Identify which cell holds the provided text, then report its (x, y) central coordinate. 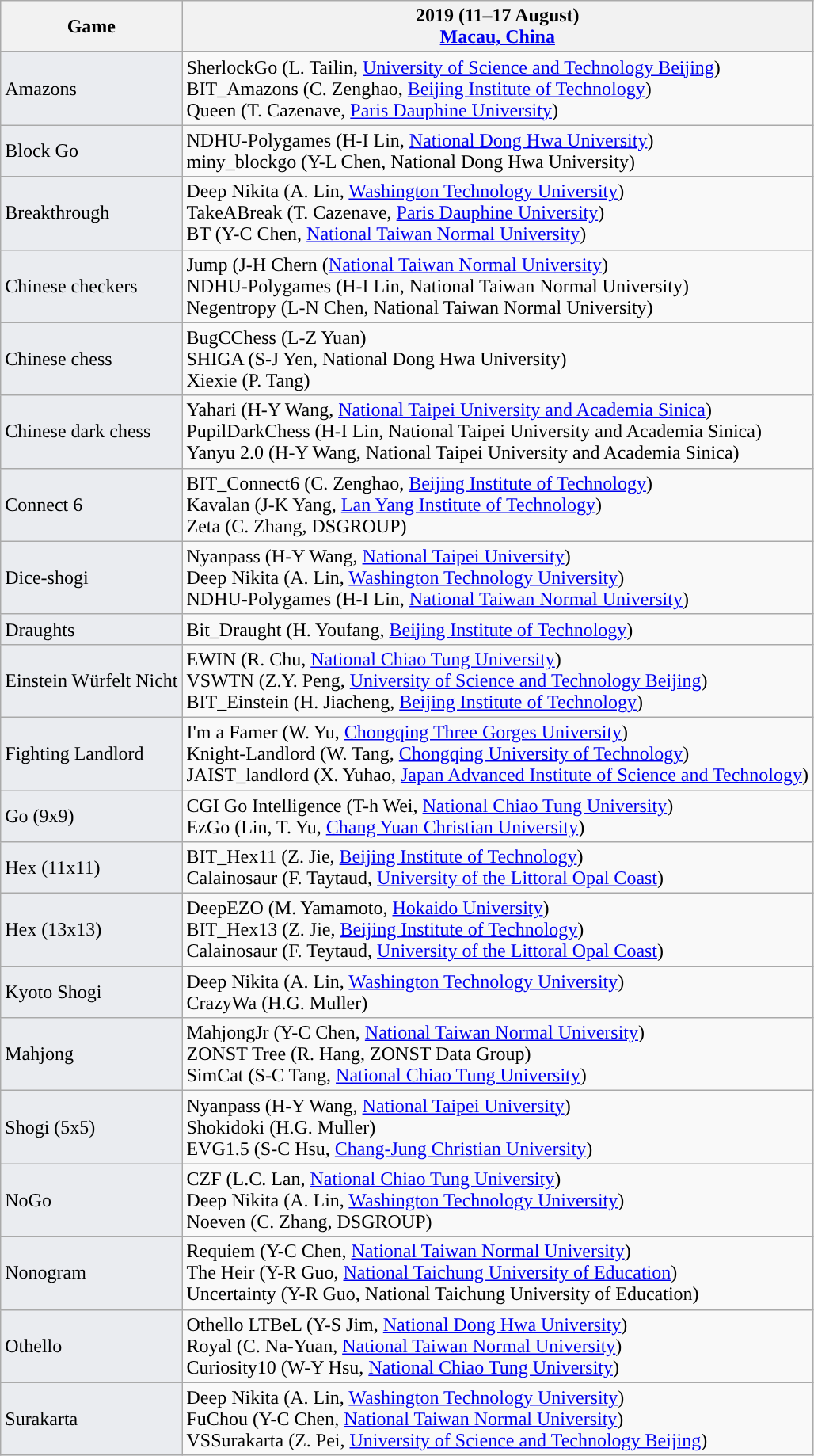
Surakarta (92, 1419)
Fighting Landlord (92, 753)
CGI Go Intelligence (T-h Wei, National Chiao Tung University) EzGo (Lin, T. Yu, Chang Yuan Christian University) (497, 816)
Bit_Draught (H. Youfang, Beijing Institute of Technology) (497, 629)
Connect 6 (92, 505)
Chinese dark chess (92, 432)
CZF (L.C. Lan, National Chiao Tung University) Deep Nikita (A. Lin, Washington Technology University) Noeven (C. Zhang, DSGROUP) (497, 1200)
Einstein Würfelt Nicht (92, 680)
Amazons (92, 89)
Nonogram (92, 1273)
BIT_Hex11 (Z. Jie, Beijing Institute of Technology) Calainosaur (F. Taytaud, University of the Littoral Opal Coast) (497, 868)
Breakthrough (92, 213)
Hex (11x11) (92, 868)
Othello (92, 1346)
Chinese chess (92, 359)
NoGo (92, 1200)
Nyanpass (H-Y Wang, National Taipei University) Shokidoki (H.G. Muller) EVG1.5 (S-C Hsu, Chang-Jung Christian University) (497, 1127)
Draughts (92, 629)
Kyoto Shogi (92, 992)
NDHU-Polygames (H-I Lin, National Dong Hwa University) miny_blockgo (Y-L Chen, National Dong Hwa University) (497, 151)
Hex (13x13) (92, 930)
BIT_Connect6 (C. Zenghao, Beijing Institute of Technology) Kavalan (J-K Yang, Lan Yang Institute of Technology) Zeta (C. Zhang, DSGROUP) (497, 505)
Block Go (92, 151)
Game (92, 27)
2019 (11–17 August)Macau, China (497, 27)
Chinese checkers (92, 286)
MahjongJr (Y-C Chen, National Taiwan Normal University) ZONST Tree (R. Hang, ZONST Data Group) SimCat (S-C Tang, National Chiao Tung University) (497, 1054)
BugCChess (L-Z Yuan) SHIGA (S-J Yen, National Dong Hwa University) Xiexie (P. Tang) (497, 359)
Go (9x9) (92, 816)
Mahjong (92, 1054)
Dice-shogi (92, 577)
Shogi (5x5) (92, 1127)
Deep Nikita (A. Lin, Washington Technology University) CrazyWa (H.G. Muller) (497, 992)
